Determine the [X, Y] coordinate at the center of the cell enclosing the given text.  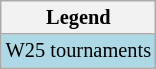
Legend [78, 17]
W25 tournaments [78, 51]
